Search for the cell housing the specified text and yield its (X, Y) center coordinate. 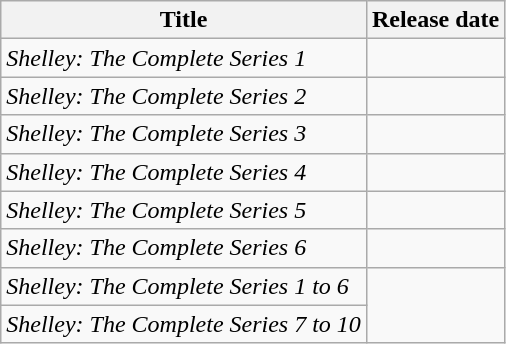
Title (184, 20)
Release date (435, 20)
Shelley: The Complete Series 5 (184, 210)
Shelley: The Complete Series 1 to 6 (184, 286)
Shelley: The Complete Series 1 (184, 58)
Shelley: The Complete Series 4 (184, 172)
Shelley: The Complete Series 6 (184, 248)
Shelley: The Complete Series 3 (184, 134)
Shelley: The Complete Series 7 to 10 (184, 324)
Shelley: The Complete Series 2 (184, 96)
